Return the [X, Y] coordinate for the center point of the cell that contains the specified text.  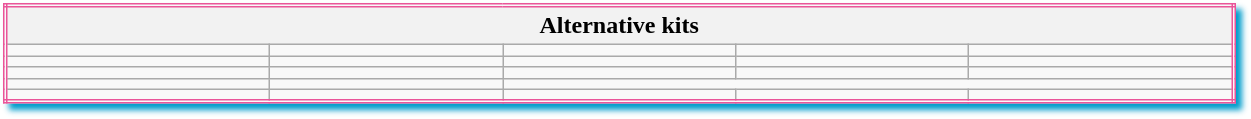
Alternative kits [619, 25]
